Extract the [X, Y] coordinate from the center of the cell holding the provided text.  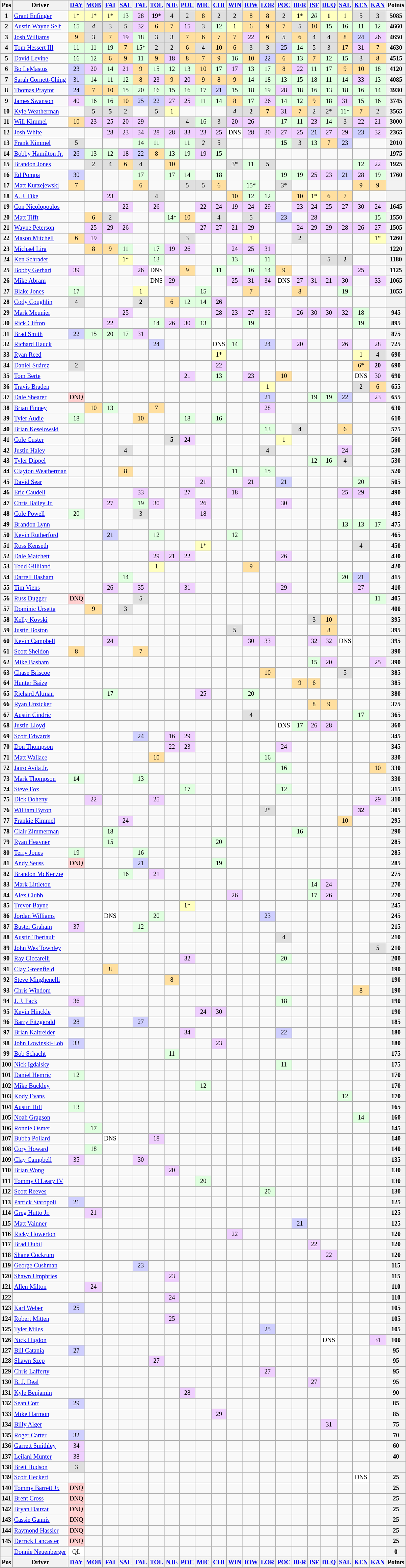
Derrick Lancaster [40, 1541]
Brad Dubil [40, 1245]
1645 [396, 207]
Barry Fitzgerald [40, 1023]
Scott Heckert [40, 1478]
57 [7, 609]
Daniel Suárez [40, 365]
Kyle Weatherman [40, 111]
4085 [396, 80]
54 [7, 577]
74 [7, 790]
Matt Tifft [40, 217]
Alex Clubb [40, 895]
505 [396, 482]
Brent Cross [40, 1499]
305 [396, 811]
QL [76, 1552]
Wayne Peterson [40, 228]
Bubba Pollard [40, 1139]
3930 [396, 91]
Ken Schrader [40, 260]
41 [7, 440]
415 [396, 577]
450 [396, 546]
875 [396, 334]
Hunter Baize [40, 684]
133 [7, 1414]
Brian Wong [40, 1171]
Todd Gilliland [40, 567]
Raymond Hassler [40, 1531]
Frankie Kimmel [40, 821]
11* [345, 111]
50 [7, 535]
Noah Gragson [40, 1118]
141 [7, 1499]
Patrick Staropoli [40, 1202]
84 [7, 895]
109 [7, 1160]
Ryan Unzicker [40, 704]
Jairo Avila Jr. [40, 768]
B. J. Deal [40, 1383]
Tom Berte [40, 376]
165 [396, 1107]
48 [7, 514]
Bobby Hamilton Jr. [40, 154]
Shane Cockrum [40, 1255]
Blake Jones [40, 292]
Scott Edwards [40, 736]
Eric Caudell [40, 493]
310 [396, 800]
99 [7, 1054]
44 [7, 471]
Tommy O'Leary IV [40, 1181]
126 [7, 1340]
127 [7, 1351]
420 [396, 567]
Leilani Munter [40, 1456]
4120 [396, 69]
96 [7, 1023]
138 [7, 1467]
46 [7, 493]
Ryan Reed [40, 355]
Brad Smith [40, 334]
215 [396, 927]
Bill Catania [40, 1351]
83 [7, 885]
Buster Graham [40, 927]
89 [7, 948]
Matt Kurzejewski [40, 186]
1125 [396, 270]
97 [7, 1033]
Terry Jones [40, 853]
200 [396, 958]
Bob Schacht [40, 1054]
82 [7, 874]
Kevin Rutherford [40, 535]
143 [7, 1520]
Richard Altman [40, 694]
380 [396, 694]
5085 [396, 16]
67 [7, 715]
Darrell Basham [40, 577]
59 [7, 630]
Justin Haley [40, 451]
275 [396, 874]
98 [7, 1044]
1505 [396, 228]
Brandon Lynn [40, 525]
3565 [396, 111]
72 [7, 768]
134 [7, 1424]
81 [7, 863]
Tyler Miles [40, 1329]
Brian Kaltreider [40, 1033]
Mike Basham [40, 662]
Mason Mitchell [40, 238]
Roger Carter [40, 1435]
405 [396, 598]
114 [7, 1213]
Chris Bailey Jr. [40, 503]
1055 [396, 292]
David Levine [40, 59]
Rick Clifton [40, 324]
42 [7, 451]
19* [157, 16]
136 [7, 1446]
4630 [396, 48]
102 [7, 1086]
Shawn Umphries [40, 1277]
1550 [396, 217]
Shawn Szep [40, 1361]
116 [7, 1234]
Mark Meunier [40, 313]
485 [396, 514]
14* [172, 217]
Cody Coughlin [40, 302]
630 [396, 408]
65 [7, 694]
610 [396, 419]
106 [7, 1128]
185 [396, 1023]
68 [7, 726]
1220 [396, 249]
113 [7, 1202]
Clay Campbell [40, 1160]
560 [396, 440]
Mike Harmon [40, 1414]
Garrett Smithley [40, 1446]
Cory Howard [40, 1150]
104 [7, 1107]
Ed Pompa [40, 175]
Sean Corr [40, 1404]
Bo LeMastus [40, 69]
1180 [396, 260]
1925 [396, 164]
Greg Hutto Jr. [40, 1213]
Matt Vainner [40, 1223]
2010 [396, 143]
Donnie Neuenberger [40, 1552]
Dominic Ursetta [40, 609]
Austin Wayne Self [40, 27]
Bryan Dauzat [40, 1510]
Kevin Hinckle [40, 1012]
Nick Igdalsky [40, 1064]
69 [7, 736]
Steve Minghenelli [40, 980]
Austin Cindric [40, 715]
Trevor Bayne [40, 906]
Allen Milton [40, 1287]
119 [7, 1266]
Daniel Hemric [40, 1075]
David Sear [40, 482]
52 [7, 557]
117 [7, 1245]
Brandon McKenzie [40, 874]
315 [396, 790]
Thomas Praytor [40, 91]
3745 [396, 101]
1975 [396, 154]
Karl Weber [40, 1308]
Josh White [40, 132]
86 [7, 917]
123 [7, 1308]
2365 [396, 132]
Tyler Dippel [40, 461]
Dale Shearer [40, 397]
107 [7, 1139]
Jordan Williams [40, 917]
Michael Lira [40, 249]
Clayton Weatherman [40, 471]
Kyle Benjamin [40, 1393]
John Wes Townley [40, 948]
103 [7, 1096]
49 [7, 525]
Clay Greenfield [40, 969]
Will Kimmel [40, 122]
Ryan Heavner [40, 842]
Austin Hill [40, 1107]
139 [7, 1478]
66 [7, 704]
John Lowinski-Loh [40, 1044]
Clair Zimmerman [40, 831]
Scott Reeves [40, 1191]
92 [7, 980]
Don Thompson [40, 747]
Brian Finney [40, 408]
71 [7, 758]
Cassie Gannis [40, 1520]
78 [7, 831]
Cole Powell [40, 514]
101 [7, 1075]
45 [7, 482]
Ronnie Osmer [40, 1128]
Tyler Audie [40, 419]
Sarah Cornett-Ching [40, 80]
Mike Abram [40, 281]
128 [7, 1361]
1260 [396, 238]
56 [7, 598]
4515 [396, 59]
91 [7, 969]
Nick Higdon [40, 1340]
Mike Buckley [40, 1086]
77 [7, 821]
129 [7, 1372]
575 [396, 429]
121 [7, 1287]
400 [396, 609]
Richard Hauck [40, 344]
Cole Custer [40, 440]
Ricky Howerton [40, 1234]
58 [7, 620]
6* [361, 365]
365 [396, 715]
Tommy Barrett Jr. [40, 1488]
410 [396, 588]
Brandon Jones [40, 164]
111 [7, 1181]
Grant Enfinger [40, 16]
124 [7, 1319]
Scott Sheldon [40, 652]
62 [7, 662]
George Cushman [40, 1266]
87 [7, 927]
0 [396, 1552]
88 [7, 937]
131 [7, 1393]
Justin Lloyd [40, 726]
Frank Kimmel [40, 143]
132 [7, 1404]
Chase Briscoe [40, 673]
945 [396, 313]
160 [396, 1118]
Matt Wallace [40, 758]
1760 [396, 175]
122 [7, 1297]
Kelly Kovski [40, 620]
4650 [396, 37]
47 [7, 503]
55 [7, 588]
290 [396, 831]
520 [396, 471]
Steve Fox [40, 790]
295 [396, 821]
3000 [396, 122]
Ray Ciccarelli [40, 958]
430 [396, 557]
93 [7, 990]
4660 [396, 27]
108 [7, 1150]
73 [7, 779]
Russ Dugger [40, 598]
43 [7, 461]
William Byron [40, 811]
Travis Braden [40, 387]
Robert Mitten [40, 1319]
Billy Alger [40, 1424]
118 [7, 1255]
80 [7, 853]
63 [7, 673]
Justin Boston [40, 630]
Brian Keselowski [40, 429]
895 [396, 324]
51 [7, 546]
725 [396, 344]
Tim Viens [40, 588]
64 [7, 684]
Andy Seuss [40, 863]
Mark Thompson [40, 779]
79 [7, 842]
Ross Kenseth [40, 546]
Con Nicolopoulos [40, 207]
J. J. Pack [40, 1001]
James Swanson [40, 101]
375 [396, 704]
475 [396, 525]
61 [7, 652]
Dick Doheny [40, 800]
465 [396, 535]
1065 [396, 281]
137 [7, 1456]
Chris Lafferty [40, 1372]
Mark Littleton [40, 885]
Kevin Campbell [40, 641]
142 [7, 1510]
76 [7, 811]
94 [7, 1001]
Dale Matchett [40, 557]
Austin Theriault [40, 937]
53 [7, 567]
Josh Williams [40, 37]
Kody Evans [40, 1096]
A. J. Fike [40, 197]
Brett Hudson [40, 1467]
Chris Windom [40, 990]
Tom Hessert III [40, 48]
112 [7, 1191]
144 [7, 1531]
Bobby Gerhart [40, 270]
360 [396, 726]
